Scan for the cell matching the given text and deliver its (x, y) coordinate at center. 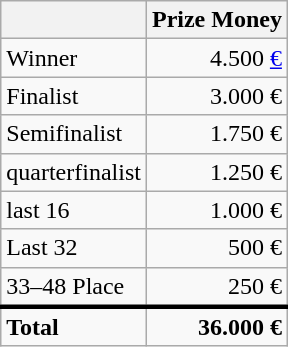
4.500 € (216, 58)
Semifinalist (74, 134)
3.000 € (216, 96)
Finalist (74, 96)
33–48 Place (74, 287)
250 € (216, 287)
1.250 € (216, 172)
Last 32 (74, 248)
Total (74, 327)
1.000 € (216, 210)
Winner (74, 58)
500 € (216, 248)
1.750 € (216, 134)
Prize Money (216, 20)
quarterfinalist (74, 172)
last 16 (74, 210)
36.000 € (216, 327)
